Search for the cell housing the specified text and yield its [X, Y] center coordinate. 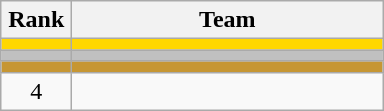
Team [228, 20]
Rank [36, 20]
4 [36, 91]
